Search for the cell housing the specified text and yield its [x, y] center coordinate. 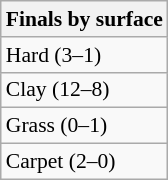
Carpet (2–0) [84, 162]
Finals by surface [84, 19]
Grass (0–1) [84, 126]
Clay (12–8) [84, 90]
Hard (3–1) [84, 55]
